From the cell containing the given text, extract its center point as (x, y) coordinate. 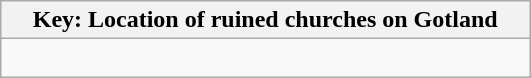
Key: Location of ruined churches on Gotland (266, 20)
